From the cell containing the given text, extract its center point as [x, y] coordinate. 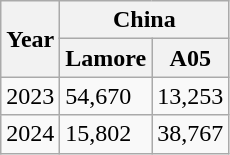
13,253 [190, 96]
Year [30, 39]
54,670 [106, 96]
China [144, 20]
2024 [30, 134]
15,802 [106, 134]
Lamore [106, 58]
38,767 [190, 134]
2023 [30, 96]
A05 [190, 58]
